Determine the (X, Y) coordinate at the center of the cell enclosing the given text.  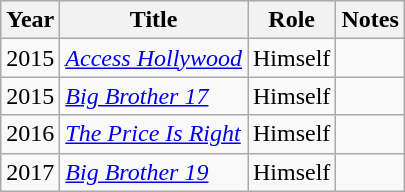
The Price Is Right (154, 134)
Year (30, 20)
2017 (30, 172)
Role (292, 20)
Notes (370, 20)
Title (154, 20)
Big Brother 17 (154, 96)
Big Brother 19 (154, 172)
Access Hollywood (154, 58)
2016 (30, 134)
